Output the (X, Y) coordinate of the center of the cell containing the given text.  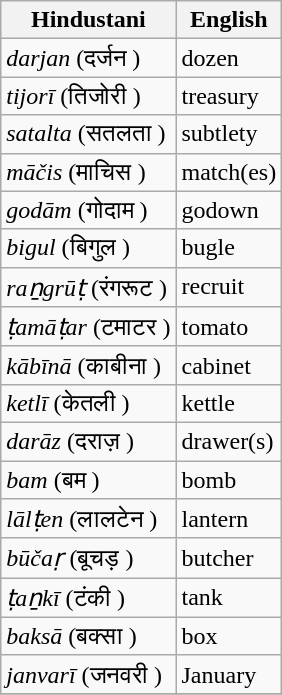
bomb (229, 479)
lantern (229, 519)
ketlī (केतली ) (88, 403)
match(es) (229, 172)
godown (229, 210)
kābīnā (काबीना ) (88, 365)
Hindustani (88, 20)
raṉgrūṭ (रंगरूट ) (88, 287)
treasury (229, 96)
ṭamāṭar (टमाटर ) (88, 327)
bam (बम ) (88, 479)
tijorī (तिजोरी ) (88, 96)
darāz (दराज़ ) (88, 441)
satalta (सतलता ) (88, 134)
English (229, 20)
darjan (दर्जन ) (88, 58)
janvarī (जनवरी ) (88, 674)
cabinet (229, 365)
godām (गोदाम ) (88, 210)
box (229, 636)
drawer(s) (229, 441)
bugle (229, 248)
māčis (माचिस ) (88, 172)
January (229, 674)
dozen (229, 58)
būčaṛ (बूचड़ ) (88, 558)
baksā (बक्सा ) (88, 636)
bigul (बिगुल ) (88, 248)
ṭaṉkī (टंकी ) (88, 598)
tomato (229, 327)
recruit (229, 287)
kettle (229, 403)
tank (229, 598)
lālṭen (लालटेन ) (88, 519)
subtlety (229, 134)
butcher (229, 558)
